Return (X, Y) of the center of cell containing provided text 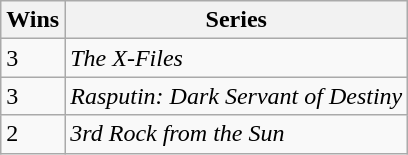
2 (33, 134)
The X-Files (236, 58)
Wins (33, 20)
Series (236, 20)
Rasputin: Dark Servant of Destiny (236, 96)
3rd Rock from the Sun (236, 134)
